Detect which cell encompasses the target text, then output its (x, y) center coordinate. 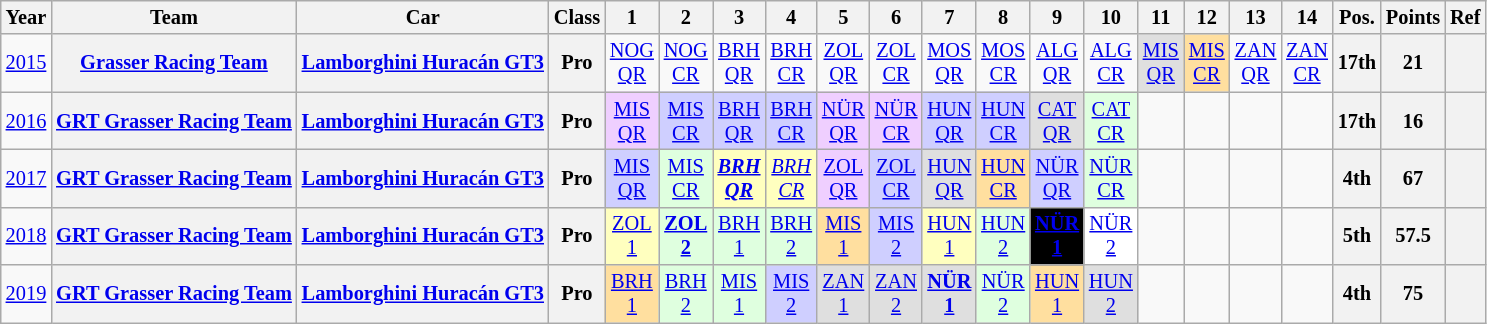
8 (1003, 17)
1 (632, 17)
2016 (26, 121)
16 (1413, 121)
9 (1057, 17)
75 (1413, 294)
Year (26, 17)
CATCR (1111, 121)
Class (577, 17)
ZANQR (1256, 63)
7 (949, 17)
Car (423, 17)
21 (1413, 63)
MOSCR (1003, 63)
ZOL1 (632, 236)
14 (1307, 17)
MOSQR (949, 63)
ZAN1 (844, 294)
67 (1413, 178)
CATQR (1057, 121)
NOGCR (686, 63)
12 (1207, 17)
3 (740, 17)
10 (1111, 17)
57.5 (1413, 236)
11 (1161, 17)
ALGCR (1111, 63)
2019 (26, 294)
2 (686, 17)
6 (896, 17)
2015 (26, 63)
ZOL2 (686, 236)
ALGQR (1057, 63)
Ref (1465, 17)
Team (174, 17)
13 (1256, 17)
Pos. (1357, 17)
ZAN2 (896, 294)
4 (791, 17)
2017 (26, 178)
Points (1413, 17)
5 (844, 17)
Grasser Racing Team (174, 63)
2018 (26, 236)
ZANCR (1307, 63)
NOGQR (632, 63)
5th (1357, 236)
